Locate the cell with the specified text and output its (X, Y) center coordinate. 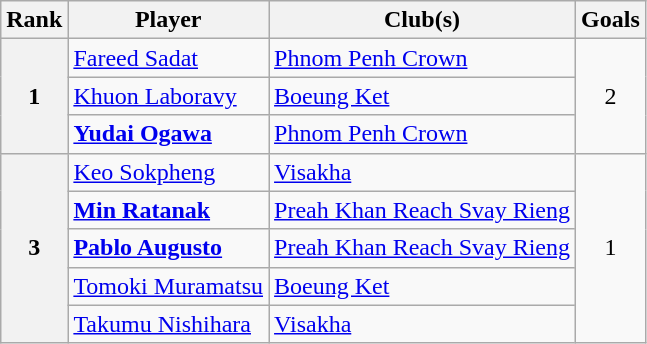
Yudai Ogawa (168, 134)
3 (34, 248)
Keo Sokpheng (168, 172)
2 (611, 96)
Club(s) (422, 20)
Min Ratanak (168, 210)
Takumu Nishihara (168, 324)
Player (168, 20)
Rank (34, 20)
Khuon Laboravy (168, 96)
Fareed Sadat (168, 58)
Pablo Augusto (168, 248)
Goals (611, 20)
Tomoki Muramatsu (168, 286)
